Identify which cell holds the provided text, then report its (X, Y) central coordinate. 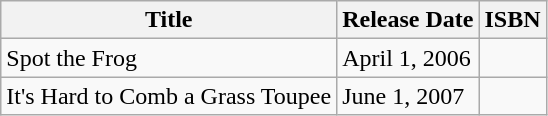
Spot the Frog (169, 58)
It's Hard to Comb a Grass Toupee (169, 96)
April 1, 2006 (408, 58)
June 1, 2007 (408, 96)
ISBN (512, 20)
Title (169, 20)
Release Date (408, 20)
